Detect which cell encompasses the target text, then output its [x, y] center coordinate. 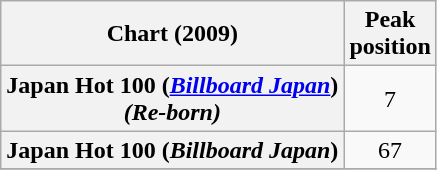
Peakposition [390, 34]
Japan Hot 100 (Billboard Japan)(Re-born) [172, 98]
Japan Hot 100 (Billboard Japan) [172, 150]
Chart (2009) [172, 34]
7 [390, 98]
67 [390, 150]
